Provide the [X, Y] coordinate of the cell's center where the given text is located.  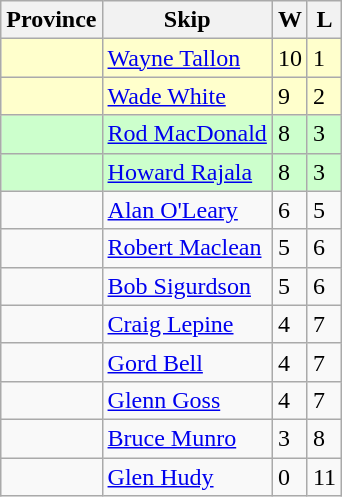
10 [290, 58]
Howard Rajala [187, 172]
Bob Sigurdson [187, 286]
Glen Hudy [187, 477]
L [324, 20]
Wayne Tallon [187, 58]
Craig Lepine [187, 324]
Glenn Goss [187, 400]
Alan O'Leary [187, 210]
1 [324, 58]
Skip [187, 20]
W [290, 20]
Wade White [187, 96]
Gord Bell [187, 362]
Rod MacDonald [187, 134]
Bruce Munro [187, 438]
2 [324, 96]
0 [290, 477]
11 [324, 477]
9 [290, 96]
Robert Maclean [187, 248]
Province [52, 20]
